Identify which cell holds the provided text, then report its (X, Y) central coordinate. 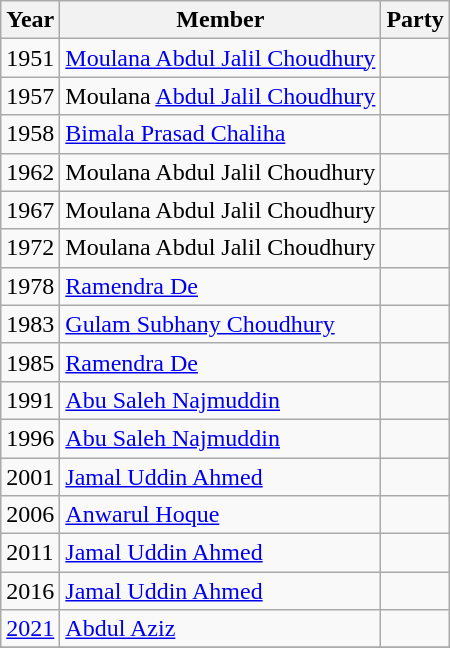
1996 (30, 438)
Year (30, 20)
Anwarul Hoque (220, 515)
1991 (30, 400)
Member (220, 20)
Party (415, 20)
2016 (30, 591)
1967 (30, 210)
2001 (30, 477)
1962 (30, 172)
Abdul Aziz (220, 629)
1978 (30, 286)
1985 (30, 362)
2011 (30, 553)
1958 (30, 134)
2006 (30, 515)
1957 (30, 96)
1951 (30, 58)
Gulam Subhany Choudhury (220, 324)
1972 (30, 248)
Bimala Prasad Chaliha (220, 134)
1983 (30, 324)
2021 (30, 629)
